Search for the cell housing the specified text and yield its [x, y] center coordinate. 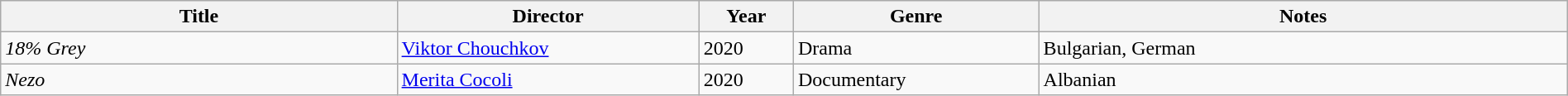
Year [746, 17]
18% Grey [198, 48]
Director [547, 17]
Albanian [1303, 79]
Genre [916, 17]
Title [198, 17]
Bulgarian, German [1303, 48]
Merita Cocoli [547, 79]
Viktor Chouchkov [547, 48]
Drama [916, 48]
Notes [1303, 17]
Nezo [198, 79]
Documentary [916, 79]
